Scan for the cell matching the given text and deliver its (X, Y) coordinate at center. 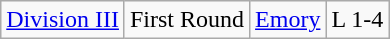
L 1-4 (358, 20)
Division III (63, 20)
First Round (186, 20)
Emory (288, 20)
